Locate the cell with the specified text and output its [X, Y] center coordinate. 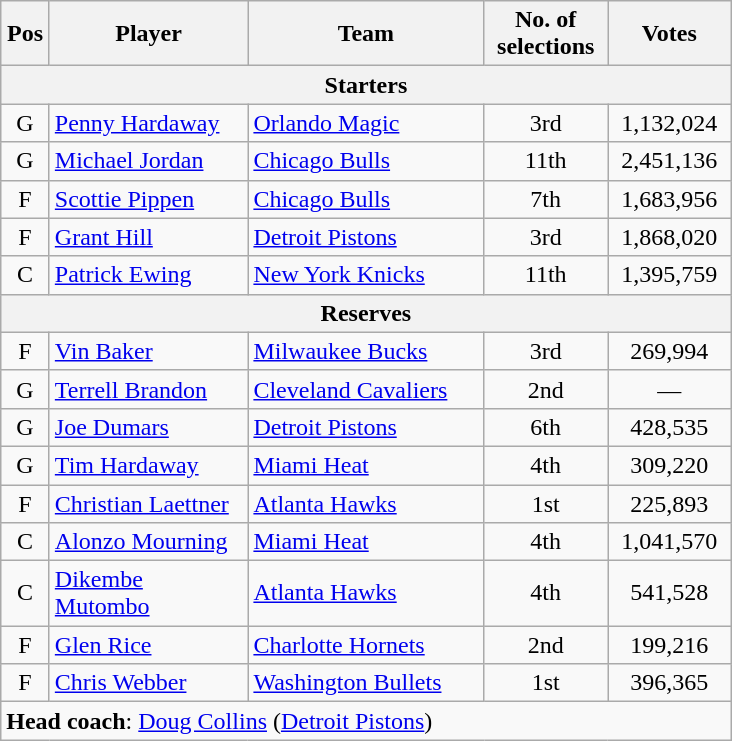
1,041,570 [670, 542]
— [670, 389]
269,994 [670, 351]
Head coach: Doug Collins (Detroit Pistons) [366, 721]
Chris Webber [148, 683]
1,683,956 [670, 199]
Tim Hardaway [148, 465]
2,451,136 [670, 161]
Joe Dumars [148, 427]
Michael Jordan [148, 161]
Vin Baker [148, 351]
Pos [26, 34]
309,220 [670, 465]
Orlando Magic [366, 123]
396,365 [670, 683]
No. of selections [546, 34]
Grant Hill [148, 237]
Glen Rice [148, 645]
541,528 [670, 594]
Scottie Pippen [148, 199]
Milwaukee Bucks [366, 351]
Team [366, 34]
Player [148, 34]
Patrick Ewing [148, 275]
Christian Laettner [148, 503]
Starters [366, 85]
7th [546, 199]
225,893 [670, 503]
New York Knicks [366, 275]
Votes [670, 34]
1,132,024 [670, 123]
199,216 [670, 645]
1,395,759 [670, 275]
Cleveland Cavaliers [366, 389]
Charlotte Hornets [366, 645]
Terrell Brandon [148, 389]
Dikembe Mutombo [148, 594]
Alonzo Mourning [148, 542]
428,535 [670, 427]
Penny Hardaway [148, 123]
1,868,020 [670, 237]
Reserves [366, 313]
6th [546, 427]
Washington Bullets [366, 683]
